Pinpoint the cell where the given text exists, returning its (X, Y) midpoint coordinate. 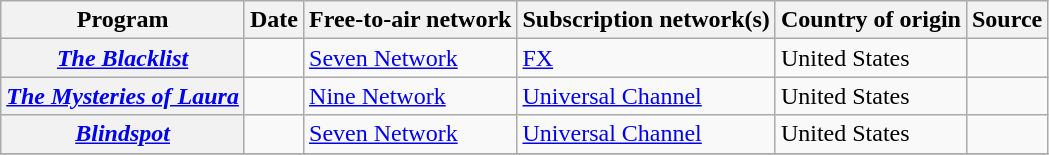
Blindspot (123, 134)
FX (646, 58)
Subscription network(s) (646, 20)
Country of origin (870, 20)
Nine Network (410, 96)
The Blacklist (123, 58)
Free-to-air network (410, 20)
Program (123, 20)
Source (1006, 20)
The Mysteries of Laura (123, 96)
Date (274, 20)
